Return the [x, y] coordinate for the center point of the cell that contains the specified text.  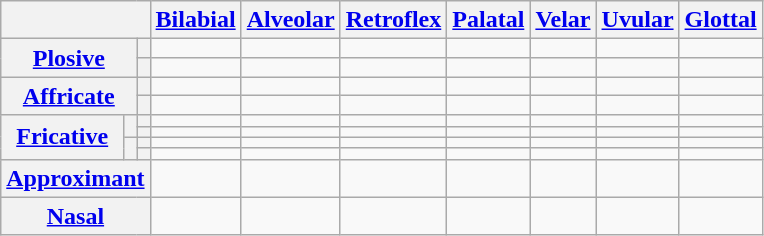
Approximant [76, 178]
Bilabial [196, 20]
Alveolar [290, 20]
Fricative [62, 137]
Nasal [76, 216]
Palatal [488, 20]
Glottal [720, 20]
Plosive [69, 58]
Uvular [638, 20]
Retroflex [394, 20]
Affricate [69, 96]
Velar [563, 20]
